Determine the (x, y) coordinate at the center of the cell enclosing the given text.  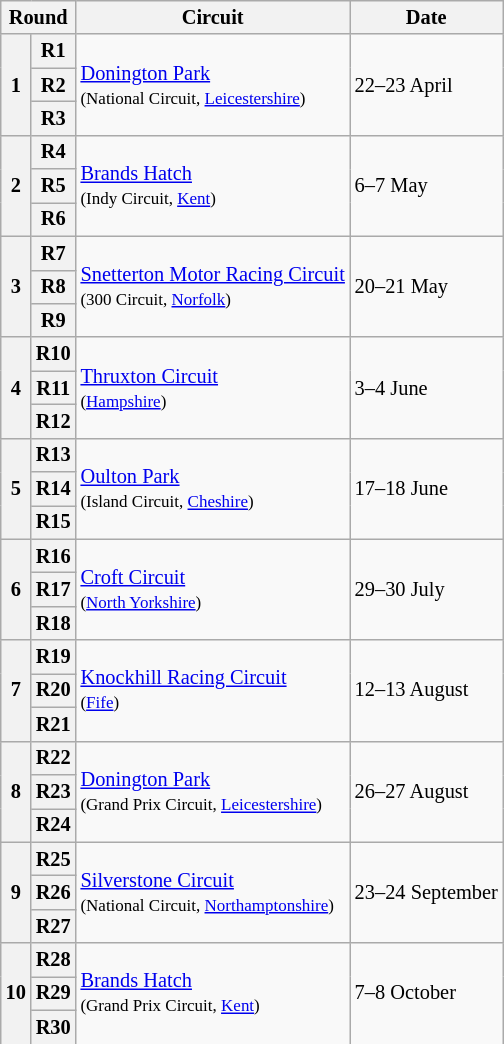
R24 (54, 825)
R22 (54, 758)
R2 (54, 85)
7–8 October (426, 994)
R11 (54, 388)
5 (16, 488)
8 (16, 792)
2 (16, 186)
6–7 May (426, 186)
R8 (54, 287)
Thruxton Circuit(Hampshire) (213, 388)
R3 (54, 118)
Oulton Park(Island Circuit, Cheshire) (213, 488)
Knockhill Racing Circuit(Fife) (213, 690)
R27 (54, 926)
R20 (54, 690)
R28 (54, 960)
Donington Park(National Circuit, Leicestershire) (213, 84)
3 (16, 286)
R19 (54, 657)
1 (16, 84)
R23 (54, 791)
20–21 May (426, 286)
Brands Hatch(Grand Prix Circuit, Kent) (213, 994)
R25 (54, 859)
Round (38, 17)
R29 (54, 993)
R5 (54, 186)
10 (16, 994)
12–13 August (426, 690)
R6 (54, 219)
26–27 August (426, 792)
23–24 September (426, 892)
R13 (54, 455)
R14 (54, 489)
Date (426, 17)
6 (16, 590)
3–4 June (426, 388)
R16 (54, 556)
R12 (54, 421)
R18 (54, 623)
29–30 July (426, 590)
4 (16, 388)
Brands Hatch(Indy Circuit, Kent) (213, 186)
9 (16, 892)
Circuit (213, 17)
17–18 June (426, 488)
Snetterton Motor Racing Circuit(300 Circuit, Norfolk) (213, 286)
R9 (54, 320)
7 (16, 690)
R4 (54, 152)
R30 (54, 1027)
Donington Park(Grand Prix Circuit, Leicestershire) (213, 792)
Silverstone Circuit(National Circuit, Northamptonshire) (213, 892)
R10 (54, 354)
22–23 April (426, 84)
R1 (54, 51)
R17 (54, 589)
R26 (54, 892)
R21 (54, 724)
R7 (54, 253)
R15 (54, 522)
Croft Circuit(North Yorkshire) (213, 590)
